Provide the [X, Y] coordinate of the cell's center where the given text is located.  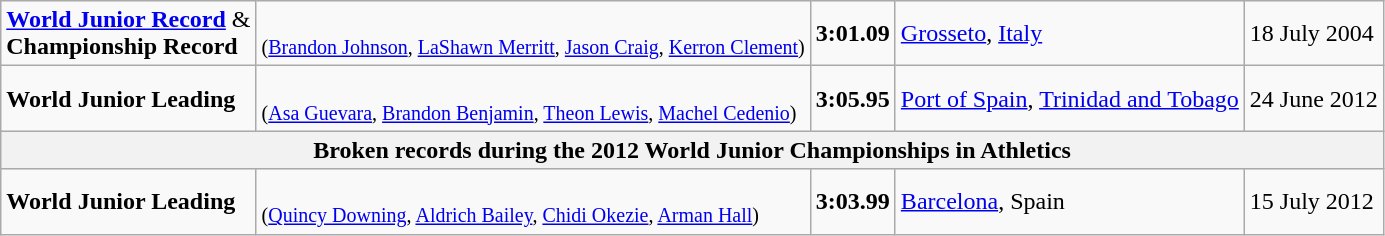
(Quincy Downing, Aldrich Bailey, Chidi Okezie, Arman Hall) [533, 202]
Port of Spain, Trinidad and Tobago [1070, 98]
Barcelona, Spain [1070, 202]
Grosseto, Italy [1070, 34]
(Asa Guevara, Brandon Benjamin, Theon Lewis, Machel Cedenio) [533, 98]
Broken records during the 2012 World Junior Championships in Athletics [692, 150]
18 July 2004 [1314, 34]
(Brandon Johnson, LaShawn Merritt, Jason Craig, Kerron Clement) [533, 34]
World Junior Record &Championship Record [128, 34]
15 July 2012 [1314, 202]
3:01.09 [852, 34]
24 June 2012 [1314, 98]
3:05.95 [852, 98]
3:03.99 [852, 202]
